Detect which cell encompasses the target text, then output its [X, Y] center coordinate. 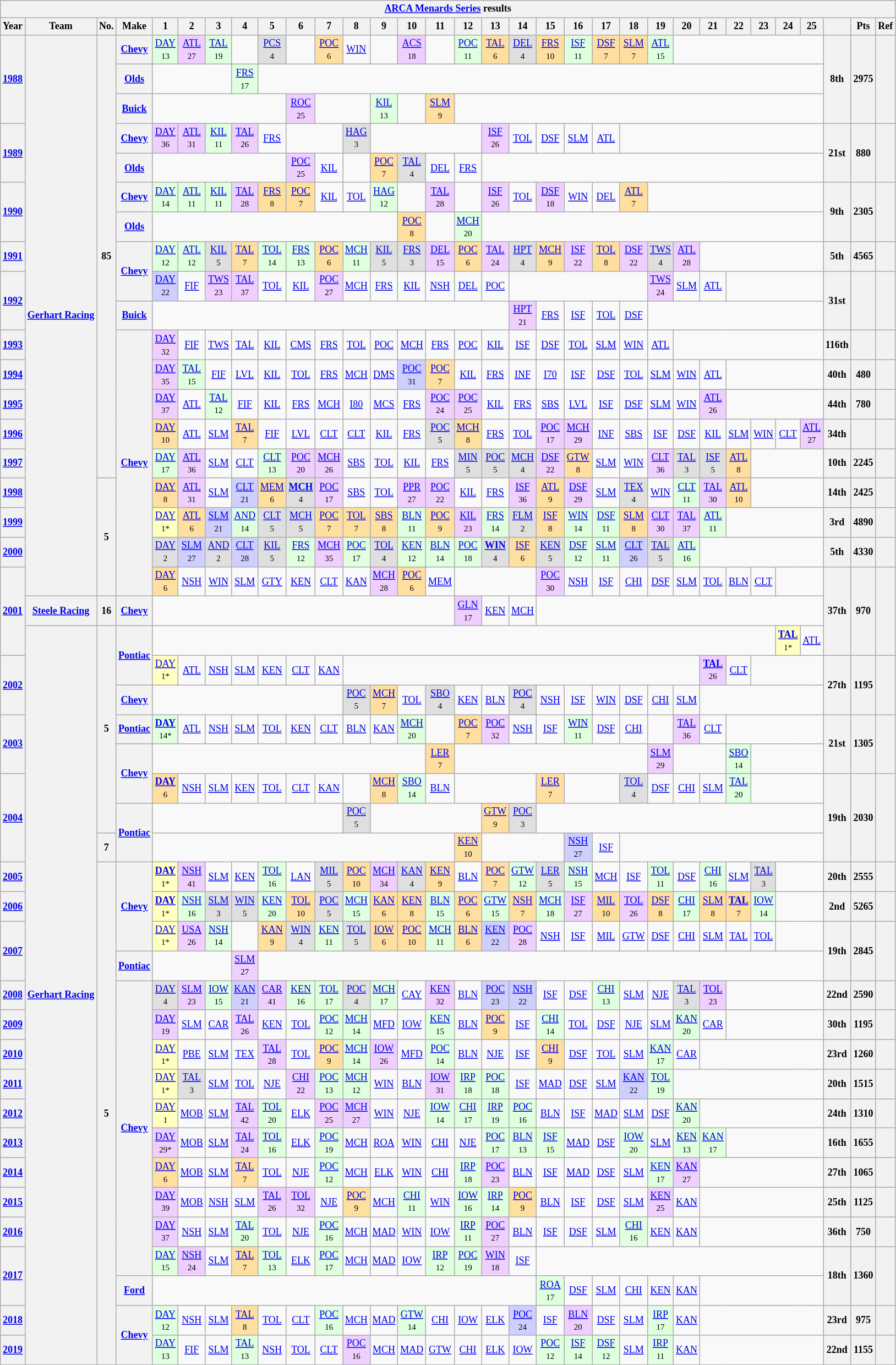
MCH34 [384, 877]
TEX4 [633, 493]
MCH27 [357, 1113]
2015 [13, 1202]
30th [838, 1025]
TOL8 [607, 257]
POC22 [440, 493]
2305 [863, 211]
TOL23 [713, 996]
TAL12 [218, 404]
GTW9 [495, 818]
14 [523, 26]
2975 [863, 79]
DAY35 [165, 374]
POC30 [550, 581]
KEN17 [660, 1173]
KAN9 [272, 936]
GTW15 [495, 907]
ISF6 [523, 552]
2014 [13, 1173]
HAG3 [357, 138]
8th [838, 79]
TOL17 [329, 996]
IOW31 [440, 1084]
1 [165, 26]
2002 [13, 685]
PBE [192, 1054]
NSH7 [523, 907]
1991 [13, 257]
1995 [13, 404]
22 [739, 26]
GTY [272, 581]
No. [107, 26]
POC13 [329, 1084]
TOL5 [357, 936]
I80 [357, 404]
TWS4 [660, 257]
ROA [384, 1143]
KEN8 [412, 907]
CLT36 [660, 463]
1992 [13, 301]
TAL4 [412, 168]
DEL4 [523, 50]
DAY15 [165, 1261]
NSH24 [192, 1261]
2019 [13, 1350]
480 [863, 374]
24th [838, 1113]
ATL7 [633, 197]
11 [440, 26]
4330 [863, 552]
AND14 [245, 523]
1065 [863, 1173]
20 [687, 26]
CLT21 [245, 493]
880 [863, 153]
23 [764, 26]
TOL19 [660, 1084]
USA26 [192, 936]
KEN10 [468, 847]
FRS13 [301, 257]
1305 [863, 744]
ISF27 [578, 907]
17 [607, 26]
2017 [13, 1276]
1990 [13, 211]
CLT28 [245, 552]
16th [838, 1143]
MCH26 [329, 463]
ISF5 [713, 463]
ISF15 [550, 1143]
ATL12 [192, 257]
975 [863, 1320]
WIN18 [495, 1261]
KEN12 [412, 552]
1994 [13, 374]
ATL28 [687, 257]
LER5 [550, 877]
36th [838, 1232]
POC31 [412, 374]
I70 [550, 374]
DSF29 [578, 493]
2nd [838, 907]
FRS10 [550, 50]
2016 [13, 1232]
BLN11 [412, 523]
2030 [863, 818]
ACS18 [412, 50]
FRS14 [495, 523]
DAY1 [165, 1113]
TWS [218, 345]
GTW14 [412, 1320]
1360 [863, 1276]
IOW16 [468, 1202]
POC8 [412, 227]
MCH15 [357, 907]
15 [550, 26]
DMS [384, 374]
4 [245, 26]
40th [838, 374]
1310 [863, 1113]
IRP14 [495, 1202]
1989 [13, 153]
KEN13 [687, 1143]
MCH12 [357, 1084]
37th [838, 611]
MIL5 [329, 877]
25th [838, 1202]
CHI9 [550, 1054]
DAY29* [165, 1143]
TOL14 [272, 257]
SLM29 [660, 759]
KAN22 [633, 1084]
DAY2 [165, 552]
ISF22 [578, 257]
2018 [13, 1320]
CLT13 [272, 463]
ATL16 [687, 552]
DEL15 [440, 257]
IOW15 [218, 996]
2 [192, 26]
SLM11 [607, 552]
IRP17 [660, 1320]
KEN11 [329, 936]
TOL32 [301, 1202]
DAY14 [165, 197]
1996 [13, 434]
KAN6 [384, 907]
MEM [440, 581]
1999 [13, 523]
18th [838, 1276]
21 [713, 26]
POC11 [468, 50]
HPT21 [523, 316]
KAN4 [412, 877]
ATL6 [192, 523]
SLM3 [218, 907]
KAN21 [245, 996]
BLN13 [523, 1143]
2004 [13, 818]
ATL10 [739, 493]
3 [218, 26]
9th [838, 211]
8 [357, 26]
2000 [13, 552]
IOW20 [633, 1143]
SLM21 [218, 523]
2245 [863, 463]
TWS24 [660, 286]
CHI14 [550, 1025]
1260 [863, 1054]
TEX [245, 1054]
1155 [863, 1350]
CMS [301, 345]
MCH18 [550, 907]
IOW6 [384, 936]
2008 [13, 996]
DSF7 [607, 50]
TOL26 [633, 907]
44th [838, 404]
ATL36 [192, 463]
1998 [13, 493]
POC14 [440, 1054]
PPR27 [412, 493]
KAN27 [687, 1173]
780 [863, 404]
ATL15 [660, 50]
2013 [13, 1143]
Steele Racing [61, 611]
CLT30 [660, 523]
2011 [13, 1084]
ISF36 [523, 493]
SLM7 [633, 50]
TAL30 [713, 493]
NSH27 [578, 847]
TOL7 [357, 523]
DAY32 [165, 345]
2005 [13, 877]
MCH28 [384, 581]
2590 [863, 996]
10th [838, 463]
POC28 [523, 936]
MEM6 [272, 493]
NSH41 [192, 877]
CHI11 [412, 1202]
KIL13 [384, 108]
WIN11 [578, 730]
POC3 [523, 818]
DAY10 [165, 434]
TAL36 [687, 730]
CHI22 [301, 1084]
TAL13 [245, 1350]
9 [384, 26]
FRS8 [272, 197]
DAY8 [165, 493]
CAR41 [272, 996]
TAL19 [218, 50]
Team [61, 26]
DSF8 [660, 907]
85 [107, 257]
DAY4 [165, 996]
TOL11 [660, 877]
MCH17 [384, 996]
SLM9 [440, 108]
2845 [863, 950]
SLM23 [192, 996]
TWS23 [218, 286]
CLT26 [633, 552]
SBS8 [384, 523]
MCH7 [384, 700]
2001 [13, 611]
CLT11 [687, 493]
POC32 [495, 730]
KEN15 [440, 1025]
LAN [301, 877]
DAY19 [165, 1025]
HPT4 [523, 257]
970 [863, 611]
MCH9 [550, 257]
1655 [863, 1143]
116th [838, 345]
ROC25 [301, 108]
DSF18 [550, 197]
13 [495, 26]
2007 [13, 950]
12 [468, 26]
KEN9 [440, 877]
2010 [13, 1054]
SBO4 [440, 700]
1997 [13, 463]
DAY14* [165, 730]
2425 [863, 493]
HAG12 [384, 197]
KEN20 [272, 907]
1125 [863, 1202]
2009 [13, 1025]
18 [633, 26]
MCH5 [301, 523]
KEN22 [495, 936]
DAY22 [165, 286]
DAY36 [165, 138]
4890 [863, 523]
FLM2 [523, 523]
TOL13 [272, 1261]
34th [838, 434]
TAL42 [245, 1113]
NSH15 [578, 877]
25 [812, 26]
ATL26 [713, 404]
1515 [863, 1084]
1988 [13, 79]
BLN6 [468, 936]
IRP19 [495, 1113]
WIN14 [578, 523]
2006 [13, 907]
DAY39 [165, 1202]
FRS12 [301, 552]
ATL9 [550, 493]
3rd [838, 523]
MCH35 [329, 552]
GTW8 [578, 463]
KIL23 [468, 523]
FRS3 [412, 257]
14th [838, 493]
TOL10 [301, 907]
ATL8 [739, 463]
24 [788, 26]
DAY17 [165, 463]
Pts [863, 26]
MIL [607, 936]
2555 [863, 877]
TAL1* [788, 641]
Ref [886, 26]
Ford [134, 1291]
WIN5 [245, 907]
BLN20 [578, 1320]
MCH29 [578, 434]
NSH22 [523, 996]
NSH16 [192, 907]
2003 [13, 744]
GTW12 [523, 877]
Make [134, 26]
POC20 [301, 463]
PCS4 [272, 50]
TOL20 [272, 1113]
ISF14 [578, 1350]
MIN5 [468, 463]
KEN16 [301, 996]
GLN17 [468, 611]
1993 [13, 345]
KEN25 [660, 1202]
CHI13 [607, 996]
ROA17 [550, 1291]
5265 [863, 907]
DSF11 [607, 523]
Year [13, 26]
BLN15 [440, 907]
KEN32 [440, 996]
ISF11 [578, 50]
TAL15 [192, 374]
CAY [412, 996]
TAL8 [245, 1320]
IRP12 [440, 1261]
MIL10 [607, 907]
TAL5 [660, 552]
AND2 [218, 552]
31st [838, 301]
IOW26 [384, 1054]
10 [412, 26]
TAL6 [495, 50]
4565 [863, 257]
CLT5 [272, 523]
MCS [384, 404]
FRS17 [245, 79]
ISF8 [550, 523]
ARCA Menards Series results [448, 9]
KEN5 [550, 552]
BLN14 [440, 552]
750 [863, 1232]
6 [301, 26]
19 [660, 26]
2012 [13, 1113]
NSH14 [218, 936]
